Locate the cell with the specified text and output its [x, y] center coordinate. 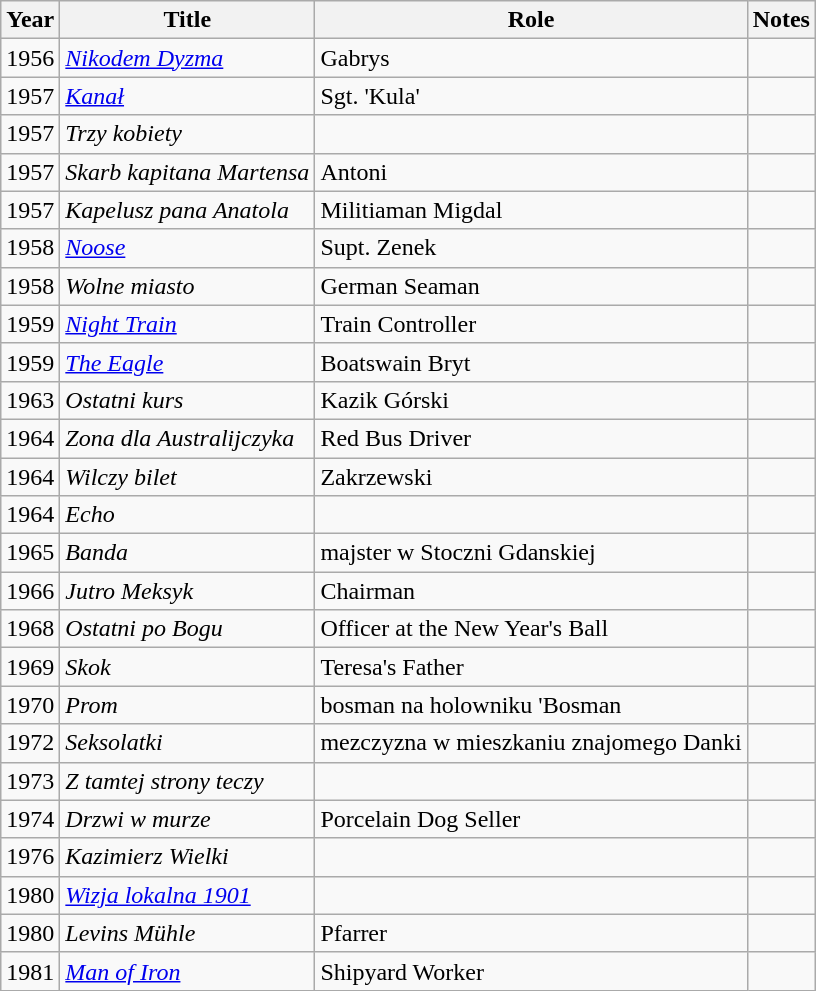
Porcelain Dog Seller [531, 819]
Sgt. 'Kula' [531, 96]
Kapelusz pana Anatola [188, 210]
Levins Mühle [188, 933]
Z tamtej strony teczy [188, 781]
Trzy kobiety [188, 134]
1970 [30, 705]
Supt. Zenek [531, 248]
Jutro Meksyk [188, 591]
Boatswain Bryt [531, 362]
Nikodem Dyzma [188, 58]
German Seaman [531, 286]
Night Train [188, 324]
Skarb kapitana Martensa [188, 172]
mezczyzna w mieszkaniu znajomego Danki [531, 743]
Notes [781, 20]
Banda [188, 553]
Year [30, 20]
Officer at the New Year's Ball [531, 629]
Role [531, 20]
Wizja lokalna 1901 [188, 895]
Title [188, 20]
Echo [188, 515]
Shipyard Worker [531, 971]
Drzwi w murze [188, 819]
Antoni [531, 172]
Kazik Górski [531, 400]
Skok [188, 667]
Noose [188, 248]
Wolne miasto [188, 286]
The Eagle [188, 362]
1981 [30, 971]
Red Bus Driver [531, 438]
Train Controller [531, 324]
Gabrys [531, 58]
Kazimierz Wielki [188, 857]
1976 [30, 857]
Ostatni kurs [188, 400]
Ostatni po Bogu [188, 629]
1973 [30, 781]
1968 [30, 629]
Pfarrer [531, 933]
bosman na holowniku 'Bosman [531, 705]
Zakrzewski [531, 477]
Kanał [188, 96]
1972 [30, 743]
1974 [30, 819]
Zona dla Australijczyka [188, 438]
1965 [30, 553]
1956 [30, 58]
Prom [188, 705]
Chairman [531, 591]
1963 [30, 400]
Seksolatki [188, 743]
Man of Iron [188, 971]
1966 [30, 591]
majster w Stoczni Gdanskiej [531, 553]
Militiaman Migdal [531, 210]
1969 [30, 667]
Teresa's Father [531, 667]
Wilczy bilet [188, 477]
